Search for the cell housing the specified text and yield its (x, y) center coordinate. 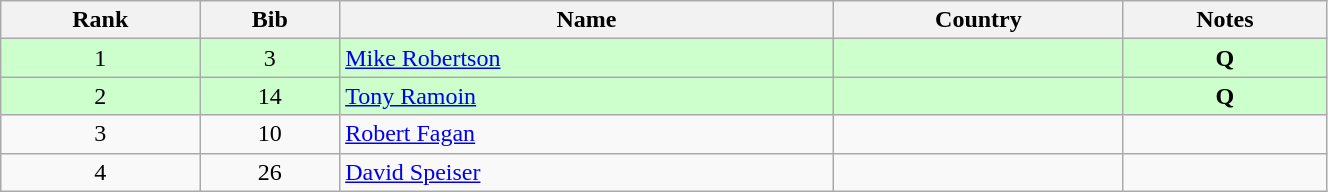
Rank (100, 20)
1 (100, 58)
2 (100, 96)
26 (270, 172)
David Speiser (587, 172)
Mike Robertson (587, 58)
Country (978, 20)
10 (270, 134)
Robert Fagan (587, 134)
Name (587, 20)
Bib (270, 20)
4 (100, 172)
Notes (1224, 20)
Tony Ramoin (587, 96)
14 (270, 96)
